Extract the [x, y] coordinate from the center of the cell holding the provided text.  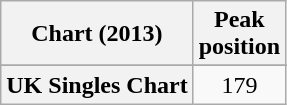
Peakposition [239, 34]
UK Singles Chart [97, 85]
Chart (2013) [97, 34]
179 [239, 85]
